Capture the cell that displays the provided text and extract its [X, Y] central coordinate. 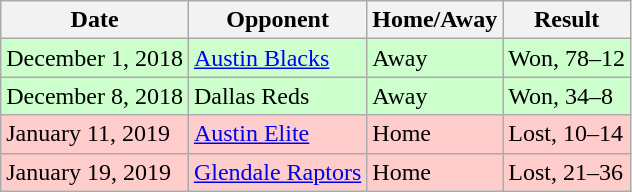
Dallas Reds [277, 96]
December 8, 2018 [95, 96]
Home/Away [435, 20]
January 19, 2019 [95, 172]
Opponent [277, 20]
December 1, 2018 [95, 58]
Lost, 21–36 [567, 172]
Austin Blacks [277, 58]
Lost, 10–14 [567, 134]
Glendale Raptors [277, 172]
January 11, 2019 [95, 134]
Result [567, 20]
Date [95, 20]
Austin Elite [277, 134]
Won, 34–8 [567, 96]
Won, 78–12 [567, 58]
